Scan for the cell matching the given text and deliver its (x, y) coordinate at center. 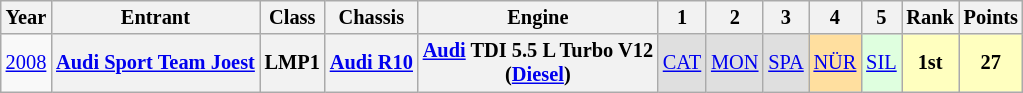
Entrant (155, 17)
Audi Sport Team Joest (155, 63)
27 (991, 63)
Class (292, 17)
Year (26, 17)
Points (991, 17)
NÜR (836, 63)
SIL (881, 63)
SPA (786, 63)
Audi R10 (372, 63)
Chassis (372, 17)
Engine (538, 17)
Rank (930, 17)
MON (734, 63)
CAT (682, 63)
4 (836, 17)
3 (786, 17)
LMP1 (292, 63)
1st (930, 63)
5 (881, 17)
1 (682, 17)
Audi TDI 5.5 L Turbo V12(Diesel) (538, 63)
2 (734, 17)
2008 (26, 63)
